Output the (X, Y) coordinate of the center of the cell containing the given text.  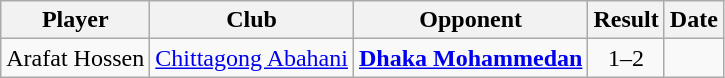
Arafat Hossen (76, 58)
Chittagong Abahani (252, 58)
1–2 (626, 58)
Result (626, 20)
Player (76, 20)
Date (694, 20)
Club (252, 20)
Opponent (470, 20)
Dhaka Mohammedan (470, 58)
